Provide the (X, Y) coordinate of the cell's center where the given text is located.  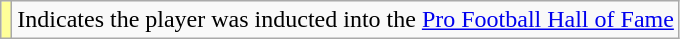
Indicates the player was inducted into the Pro Football Hall of Fame (346, 20)
